Identify which cell holds the provided text, then report its [X, Y] central coordinate. 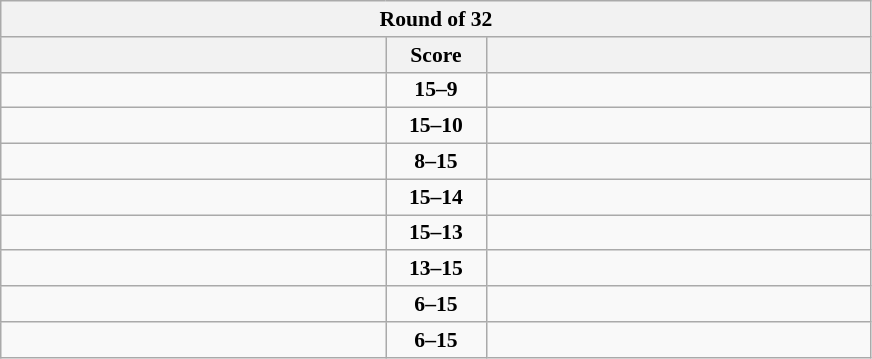
8–15 [436, 162]
Score [436, 55]
15–10 [436, 126]
15–14 [436, 197]
15–13 [436, 233]
Round of 32 [436, 19]
15–9 [436, 90]
13–15 [436, 269]
